Return (x, y) of the center of cell containing provided text 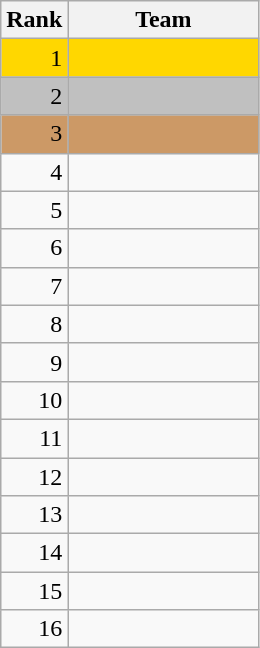
8 (34, 324)
5 (34, 210)
14 (34, 553)
Team (164, 20)
Rank (34, 20)
11 (34, 438)
3 (34, 134)
12 (34, 477)
7 (34, 286)
9 (34, 362)
10 (34, 400)
16 (34, 629)
1 (34, 58)
13 (34, 515)
15 (34, 591)
6 (34, 248)
4 (34, 172)
2 (34, 96)
